Identify which cell holds the provided text, then report its (x, y) central coordinate. 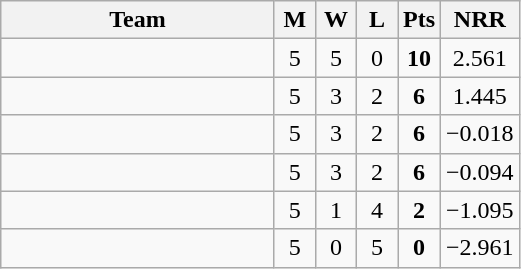
−2.961 (480, 248)
−0.094 (480, 172)
1.445 (480, 96)
NRR (480, 20)
M (294, 20)
−0.018 (480, 134)
1 (336, 210)
Pts (420, 20)
W (336, 20)
−1.095 (480, 210)
L (376, 20)
4 (376, 210)
10 (420, 58)
Team (138, 20)
2.561 (480, 58)
